Return the (x, y) coordinate for the center point of the cell that contains the specified text.  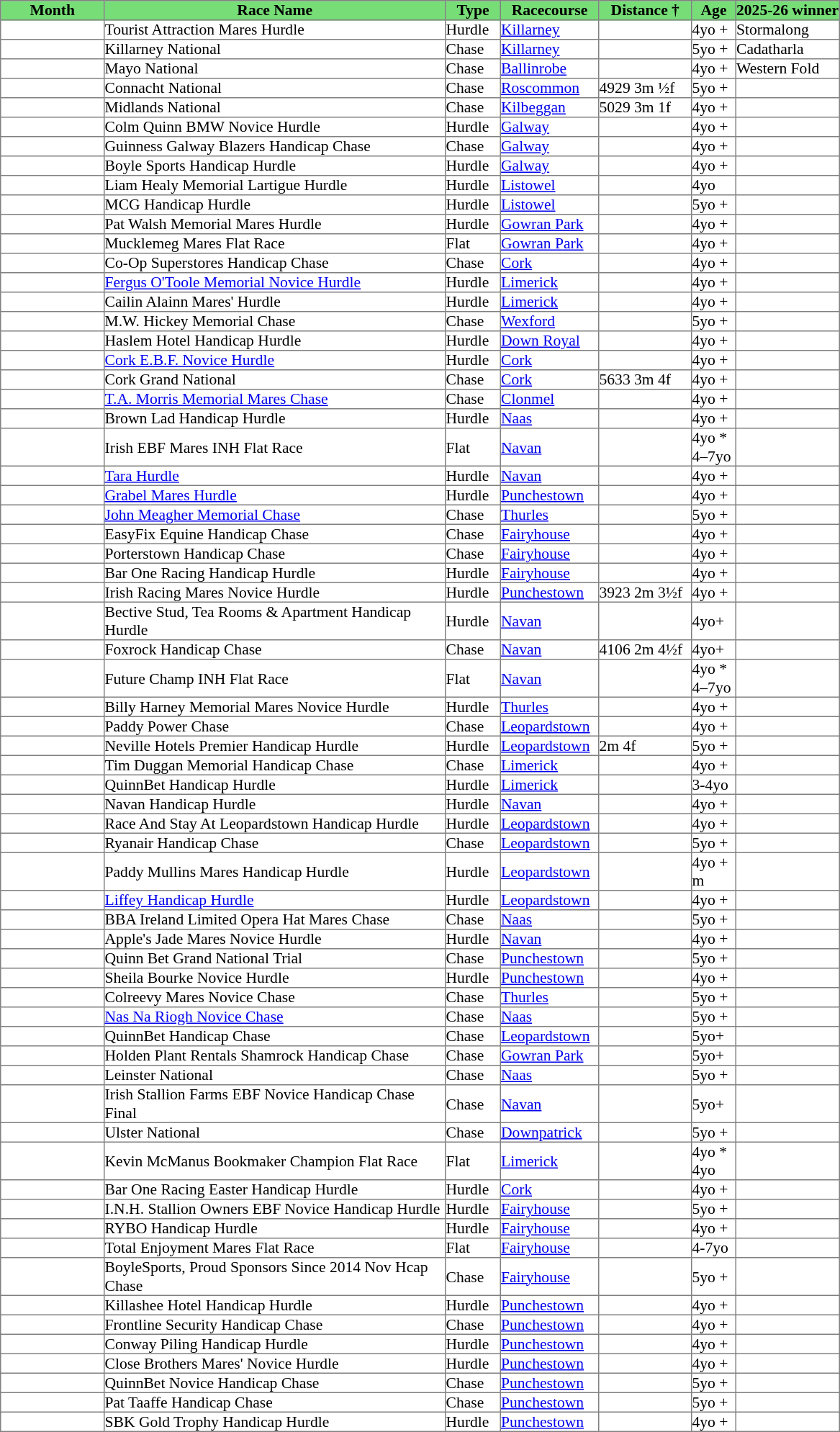
3923 2m 3½f (645, 592)
Porterstown Handicap Chase (275, 553)
Bar One Racing Easter Handicap Hurdle (275, 1189)
Killashee Hotel Handicap Hurdle (275, 1305)
Cork E.B.F. Novice Hurdle (275, 360)
QuinnBet Handicap Hurdle (275, 785)
John Meagher Memorial Chase (275, 514)
T.A. Morris Memorial Mares Chase (275, 399)
Race And Stay At Leopardstown Handicap Hurdle (275, 824)
Distance † (645, 10)
Western Fold (787, 69)
Co-Op Superstores Handicap Chase (275, 264)
QuinnBet Novice Handicap Chase (275, 1382)
Tara Hurdle (275, 475)
Ryanair Handicap Chase (275, 842)
Stormalong (787, 30)
4yo (714, 186)
M.W. Hickey Memorial Chase (275, 321)
Navan Handicap Hurdle (275, 803)
Colreevy Mares Novice Chase (275, 998)
Liam Healy Memorial Lartigue Hurdle (275, 186)
Tourist Attraction Mares Hurdle (275, 30)
Mayo National (275, 69)
Bective Stud, Tea Rooms & Apartment Handicap Hurdle (275, 621)
Brown Lad Handicap Hurdle (275, 419)
RYBO Handicap Hurdle (275, 1228)
Quinn Bet Grand National Trial (275, 959)
Paddy Power Chase (275, 726)
Ballinrobe (549, 69)
Billy Harney Memorial Mares Novice Hurdle (275, 707)
Racecourse (549, 10)
Irish Racing Mares Novice Hurdle (275, 592)
I.N.H. Stallion Owners EBF Novice Handicap Hurdle (275, 1210)
BoyleSports, Proud Sponsors Since 2014 Nov Hcap Chase (275, 1276)
QuinnBet Handicap Chase (275, 1037)
Future Champ INH Flat Race (275, 678)
5633 3m 4f (645, 380)
Grabel Mares Hurdle (275, 495)
Type (473, 10)
4929 3m ½f (645, 88)
Holden Plant Rentals Shamrock Handicap Chase (275, 1055)
Irish EBF Mares INH Flat Race (275, 447)
Mucklemeg Mares Flat Race (275, 243)
Nas Na Riogh Novice Chase (275, 1017)
Liffey Handicap Hurdle (275, 900)
Colm Quinn BMW Novice Hurdle (275, 127)
Cailin Alainn Mares' Hurdle (275, 302)
Leinster National (275, 1076)
Conway Piling Handicap Hurdle (275, 1343)
Foxrock Handicap Chase (275, 649)
Downpatrick (549, 1132)
SBK Gold Trophy Handicap Hurdle (275, 1421)
Wexford (549, 321)
Neville Hotels Premier Handicap Hurdle (275, 746)
3-4yo (714, 785)
Guinness Galway Blazers Handicap Chase (275, 147)
Roscommon (549, 88)
Fergus O'Toole Memorial Novice Hurdle (275, 282)
EasyFix Equine Handicap Chase (275, 534)
Tim Duggan Memorial Handicap Chase (275, 765)
Down Royal (549, 341)
2025-26 winner (787, 10)
Cork Grand National (275, 380)
BBA Ireland Limited Opera Hat Mares Chase (275, 920)
Midlands National (275, 108)
2m 4f (645, 746)
MCG Handicap Hurdle (275, 204)
Month (53, 10)
Haslem Hotel Handicap Hurdle (275, 341)
Pat Taaffe Handicap Chase (275, 1402)
Age (714, 10)
5029 3m 1f (645, 108)
Race Name (275, 10)
Cadatharla (787, 49)
Close Brothers Mares' Novice Hurdle (275, 1364)
Killarney National (275, 49)
Kilbeggan (549, 108)
Bar One Racing Handicap Hurdle (275, 573)
4-7yo (714, 1248)
Connacht National (275, 88)
4106 2m 4½f (645, 649)
Frontline Security Handicap Chase (275, 1325)
Irish Stallion Farms EBF Novice Handicap Chase Final (275, 1104)
Clonmel (549, 399)
Kevin McManus Bookmaker Champion Flat Race (275, 1161)
Sheila Bourke Novice Hurdle (275, 978)
Pat Walsh Memorial Mares Hurdle (275, 225)
Ulster National (275, 1132)
4yo * 4yo (714, 1161)
Boyle Sports Handicap Hurdle (275, 166)
Paddy Mullins Mares Handicap Hurdle (275, 871)
Apple's Jade Mares Novice Hurdle (275, 939)
Total Enjoyment Mares Flat Race (275, 1248)
4yo + m (714, 871)
